Search for the cell housing the specified text and yield its (x, y) center coordinate. 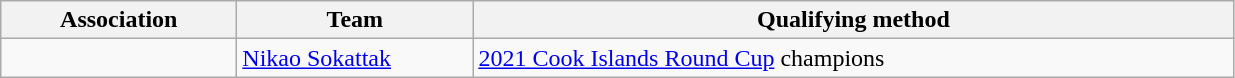
Team (355, 20)
Association (119, 20)
Qualifying method (854, 20)
2021 Cook Islands Round Cup champions (854, 58)
Nikao Sokattak (355, 58)
